Detect which cell encompasses the target text, then output its [X, Y] center coordinate. 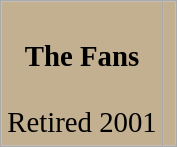
The FansRetired 2001 [82, 74]
